Locate the cell with the specified text and output its (X, Y) center coordinate. 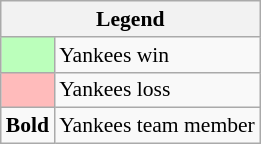
Bold (28, 126)
Legend (130, 19)
Yankees team member (157, 126)
Yankees win (157, 55)
Yankees loss (157, 90)
